Pinpoint the cell where the given text exists, returning its [X, Y] midpoint coordinate. 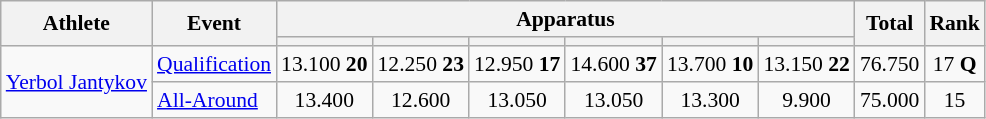
Total [890, 24]
76.750 [890, 64]
Yerbol Jantykov [76, 82]
13.150 22 [806, 64]
9.900 [806, 100]
Apparatus [566, 19]
All-Around [214, 100]
13.300 [710, 100]
Athlete [76, 24]
13.400 [324, 100]
12.250 23 [421, 64]
13.700 10 [710, 64]
12.950 17 [517, 64]
14.600 37 [613, 64]
Rank [954, 24]
13.100 20 [324, 64]
17 Q [954, 64]
Qualification [214, 64]
Event [214, 24]
15 [954, 100]
75.000 [890, 100]
12.600 [421, 100]
